Extract the [x, y] coordinate from the center of the cell holding the provided text.  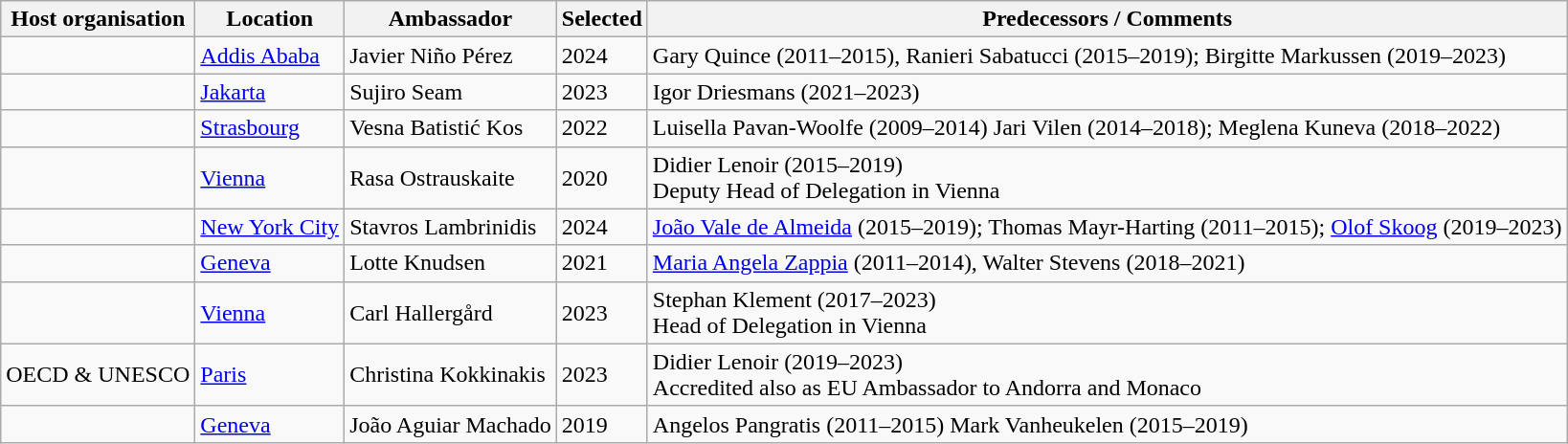
Angelos Pangratis (2011–2015) Mark Vanheukelen (2015–2019) [1107, 424]
2020 [601, 178]
New York City [270, 227]
Location [270, 19]
Didier Lenoir (2015–2019)Deputy Head of Delegation in Vienna [1107, 178]
Carl Hallergård [451, 312]
2021 [601, 263]
Rasa Ostrauskaite [451, 178]
2019 [601, 424]
Lotte Knudsen [451, 263]
Didier Lenoir (2019–2023)Accredited also as EU Ambassador to Andorra and Monaco [1107, 375]
Vesna Batistić Kos [451, 128]
Maria Angela Zappia (2011–2014), Walter Stevens (2018–2021) [1107, 263]
João Aguiar Machado [451, 424]
Stephan Klement (2017–2023)Head of Delegation in Vienna [1107, 312]
Host organisation [98, 19]
Ambassador [451, 19]
Strasbourg [270, 128]
Igor Driesmans (2021–2023) [1107, 92]
Javier Niño Pérez [451, 55]
OECD & UNESCO [98, 375]
Sujiro Seam [451, 92]
Gary Quince (2011–2015), Ranieri Sabatucci (2015–2019); Birgitte Markussen (2019–2023) [1107, 55]
Christina Kokkinakis [451, 375]
Predecessors / Comments [1107, 19]
Stavros Lambrinidis [451, 227]
2022 [601, 128]
João Vale de Almeida (2015–2019); Thomas Mayr-Harting (2011–2015); Olof Skoog (2019–2023) [1107, 227]
Jakarta [270, 92]
Luisella Pavan-Woolfe (2009–2014) Jari Vilen (2014–2018); Meglena Kuneva (2018–2022) [1107, 128]
Paris [270, 375]
Addis Ababa [270, 55]
Selected [601, 19]
